Provide the (X, Y) coordinate of the cell's center where the given text is located.  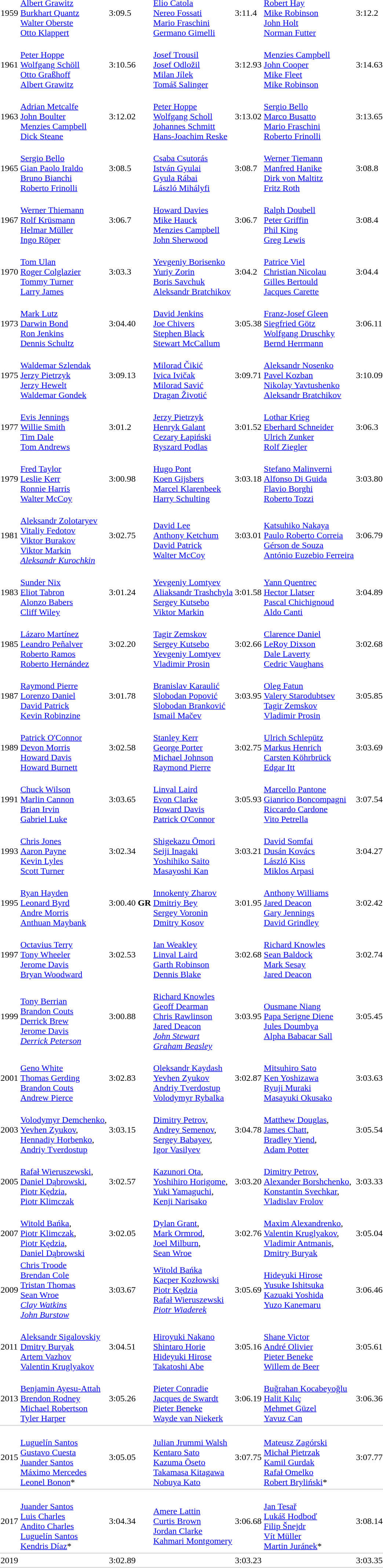
Luguelín SantosGustavo CuestaJuander SantosMáximo MercedesLeonel Bonon* (64, 1457)
Evis JenningsWillie SmithTim DaleTom Andrews (64, 427)
3:06.19 (248, 1398)
Franz-Josef GleenSiegfried GötzWolfgang DruschkyBernd Herrmann (309, 323)
1973 (10, 323)
1963 (10, 116)
1999 (10, 1016)
Oleg FatunValery StarodubtsevTagir ZemskovVladimir Prosin (309, 696)
1961 (10, 65)
Josef TrousilJosef OdložilMilan JílekTomáš Salinger (193, 65)
Dylan Grant,Mark Ormrod,Joel Milburn,Sean Wroe (193, 1233)
Adrian MetcalfeJohn BoulterMenzies CampbellDick Steane (64, 116)
3:05.05 (130, 1457)
3:03.65 (130, 799)
Menzies CampbellJohn CooperMike FleetMike Robinson (309, 65)
1997 (10, 955)
Richard KnowlesGeoff DearmanChris RawlinsonJared DeaconJohn StewartGraham Beasley (193, 1016)
3:03.3 (130, 272)
3:02.34 (130, 851)
Witold BańkaKacper KozłowskiPiotr KędziaRafał WieruszewskiPiotr Wiaderek (193, 1290)
Katsuhiko NakayaPaulo Roberto CorreiaGérson de SouzaAntónio Euzebio Ferreira (309, 535)
2001 (10, 1078)
Richard KnowlesSean BaldockMark SesayJared Deacon (309, 955)
Oleksandr KaydashYevhen ZyukovAndriy TverdostupVolodymyr Rybalka (193, 1078)
Clarence DanielLeRoy DixsonDale LavertyCedric Vaughans (309, 644)
2003 (10, 1130)
Julian Jrummi WalshKentaro SatoKazuma ŌsetoTakamasa KitagawaNobuya Kato (193, 1457)
1970 (10, 272)
1995 (10, 903)
3:01.95 (248, 903)
3:09.71 (248, 375)
Sergio BelloMarco BusattoMario FraschiniRoberto Frinolli (309, 116)
Pieter ConradieJacques de SwardtPieter BenekeWayde van Niekerk (193, 1398)
3:03.01 (248, 535)
3:02.66 (248, 644)
3:03.67 (130, 1290)
Sergio BelloGian Paolo IraldoBruno BianchiRoberto Frinolli (64, 168)
3:12.93 (248, 65)
2007 (10, 1233)
Juander SantosLuis CharlesAndito CharlesLuguelín SantosKendris Díaz* (64, 1521)
Aleksandr Sigalovskiy Dmitry BuryakArtem VazhovValentin Kruglyakov (64, 1347)
Rafał Wieruszewski,Daniel Dąbrowski,Piotr Kędzia,Piotr Klimczak (64, 1181)
3:02.05 (130, 1233)
3:04.78 (248, 1130)
Patrice VielChristian NicolauGilles BertouldJacques Carette (309, 272)
Mark LutzDarwin BondRon JenkinsDennis Schultz (64, 323)
Tagir ZemskovSergey KutseboYevgeniy LomtyevVladimir Prosin (193, 644)
3:01.24 (130, 592)
1983 (10, 592)
Peter HoppeWolfgang SchöllOtto GraßhoffAlbert Grawitz (64, 65)
3:05.16 (248, 1347)
2011 (10, 1347)
Stefano MalinverniAlfonso Di GuidaFlavio BorghiRoberto Tozzi (309, 479)
Aleksandr ZolotaryevVitaliy FedotovViktor BurakovViktor MarkinAleksandr Kurochkin (64, 535)
Milorad ČikićIvica IvičakMilorad SavićDragan Životić (193, 375)
1991 (10, 799)
Ousmane NiangPapa Serigne DieneJules DoumbyaAlpha Babacar Sall (309, 1016)
3:03.21 (248, 851)
3:02.83 (130, 1078)
3:01.58 (248, 592)
3:05.26 (130, 1398)
Linval LairdEvon ClarkeHoward DavisPatrick O'Connor (193, 799)
3:13.02 (248, 116)
3:00.88 (130, 1016)
Stanley KerrGeorge PorterMichael JohnsonRaymond Pierre (193, 747)
Chris JonesAaron PayneKevin LylesScott Turner (64, 851)
2013 (10, 1398)
Mateusz ZagórskiMichał PietrzakKamil GurdakRafał OmelkoRobert Bryliński* (309, 1457)
3:03.18 (248, 479)
3:03.20 (248, 1181)
Marcello PantoneGianrico BoncompagniRiccardo CardoneVito Petrella (309, 799)
Aleksandr NosenkoPavel KozbanNikolay YavtushenkoAleksandr Bratchikov (309, 375)
3:05.38 (248, 323)
3:02.20 (130, 644)
3:02.68 (248, 955)
1987 (10, 696)
Kazunori Ota,Yoshihiro Horigome,Yuki Yamaguchi,Kenji Narisako (193, 1181)
1981 (10, 535)
Shane Victor André OlivierPieter BenekeWillem de Beer (309, 1347)
Howard DaviesMike HauckMenzies CampbellJohn Sherwood (193, 220)
3:01.52 (248, 427)
3:03.15 (130, 1130)
Ian WeakleyLinval LairdGarth RobinsonDennis Blake (193, 955)
1965 (10, 168)
Lázaro MartínezLeandro PeñalverRoberto RamosRoberto Hernández (64, 644)
Octavius TerryTony WheelerJerome DavisBryan Woodward (64, 955)
Amere LattinCurtis BrownJordan ClarkeKahmari Montgomery (193, 1521)
Chris TroodeBrendan ColeTristan ThomasSean WroeClay WatkinsJohn Burstow (64, 1290)
3:02.89 (130, 1560)
3:08.7 (248, 168)
Hideyuki HiroseYusuke IshitsukaKazuaki YoshidaYuzo Kanemaru (309, 1290)
Yann QuentrecHector LlatserPascal ChichignoudAldo Canti (309, 592)
Raymond PierreLorenzo DanielDavid PatrickKevin Robinzine (64, 696)
2015 (10, 1457)
Chuck WilsonMarlin CannonBrian IrvinGabriel Luke (64, 799)
1967 (10, 220)
3:02.76 (248, 1233)
3:04.40 (130, 323)
Maxim Alexandrenko,Valentin Kruglyakov,Vladimir Antmanis,Dmitry Buryak (309, 1233)
Hiroyuki Nakano Shintaro HorieHideyuki HiroseTakatoshi Abe (193, 1347)
David JenkinsJoe ChiversStephen BlackStewart McCallum (193, 323)
1993 (10, 851)
3:02.58 (130, 747)
1985 (10, 644)
Werner TiemannManfred HanikeDirk von MaltitzFritz Roth (309, 168)
Ulrich SchlepützMarkus HenrichCarsten KöhrbrückEdgar Itt (309, 747)
3:10.56 (130, 65)
3:05.93 (248, 799)
Buğrahan KocabeyoğluHalit KılıçMehmet GüzelYavuz Can (309, 1398)
3:02.57 (130, 1181)
Patrick O'ConnorDevon MorrisHoward DavisHoward Burnett (64, 747)
2017 (10, 1521)
Hugo PontKoen GijsbersMarcel KlarenbeekHarry Schulting (193, 479)
Tony BerrianBrandon CoutsDerrick BrewJerome DavisDerrick Peterson (64, 1016)
2005 (10, 1181)
Volodymyr Demchenko,Yevhen Zyukov,Hennadiy Horbenko,Andriy Tverdostup (64, 1130)
Csaba CsutorásIstván GyulaiGyula RábaiLászló Mihályfi (193, 168)
Jerzy PietrzykHenryk GalantCezary ŁapińskiRyszard Podlas (193, 427)
3:12.02 (130, 116)
3:04.2 (248, 272)
3:02.87 (248, 1078)
1989 (10, 747)
3:01.2 (130, 427)
Branislav KaraulićSlobodan PopovićSlobodan BrankovićIsmail Mačev (193, 696)
1977 (10, 427)
3:00.98 (130, 479)
3:09.13 (130, 375)
Dimitry Petrov,Andrey Semenov,Sergey Babayev,Igor Vasilyev (193, 1130)
3:06.68 (248, 1521)
Witold Bańka,Piotr Klimczak,Piotr Kędzia,Daniel Dąbrowski (64, 1233)
Shigekazu ŌmoriSeiji InagakiYoshihiko SaitoMasayoshi Kan (193, 851)
David SomfaiDusán KovácsLászló KissMiklos Arpasi (309, 851)
3:07.75 (248, 1457)
Waldemar SzlendakJerzy PietrzykJerzy HeweltWaldemar Gondek (64, 375)
3:04.51 (130, 1347)
1979 (10, 479)
Fred TaylorLeslie KerrRonnie HarrisWalter McCoy (64, 479)
Lothar KriegEberhard SchneiderUlrich ZunkerRolf Ziegler (309, 427)
2019 (10, 1560)
Tom UlanRoger ColglazierTommy TurnerLarry James (64, 272)
Werner ThiemannRolf KrüsmannHelmar MüllerIngo Röper (64, 220)
Ryan HaydenLeonard ByrdAndre MorrisAnthuan Maybank (64, 903)
Mitsuhiro SatoKen YoshizawaRyuji MurakiMasayuki Okusako (309, 1078)
1975 (10, 375)
Geno WhiteThomas GerdingBrandon CoutsAndrew Pierce (64, 1078)
Peter HoppeWolfgang SchollJohannes SchmittHans-Joachim Reske (193, 116)
3:08.5 (130, 168)
Jan TesařLukáš HodboďFilip ŠnejdrVít MüllerMartin Juránek* (309, 1521)
Ralph DoubellPeter GriffinPhil KingGreg Lewis (309, 220)
Anthony WilliamsJared DeaconGary JenningsDavid Grindley (309, 903)
Yevgeniy LomtyevAliaksandr TrashchylaSergey KutseboViktor Markin (193, 592)
3:05.69 (248, 1290)
Dimitry Petrov,Alexander Borshchenko,Konstantin Svechkar,Vladislav Frolov (309, 1181)
Benjamin Ayesu-AttahBrendon RodneyMichael RobertsonTyler Harper (64, 1398)
3:00.40 GR (130, 903)
3:04.34 (130, 1521)
3:02.53 (130, 955)
Matthew Douglas,James Chatt,Bradley Yiend,Adam Potter (309, 1130)
Innokenty ZharovDmitriy BeySergey VoroninDmitry Kosov (193, 903)
3:01.78 (130, 696)
David LeeAnthony KetchumDavid PatrickWalter McCoy (193, 535)
Sunder NixEliot TabronAlonzo BabersCliff Wiley (64, 592)
2009 (10, 1290)
3:03.23 (248, 1560)
Yevgeniy BorisenkoYuriy ZorinBoris SavchukAleksandr Bratchikov (193, 272)
